Search for the cell housing the specified text and yield its [X, Y] center coordinate. 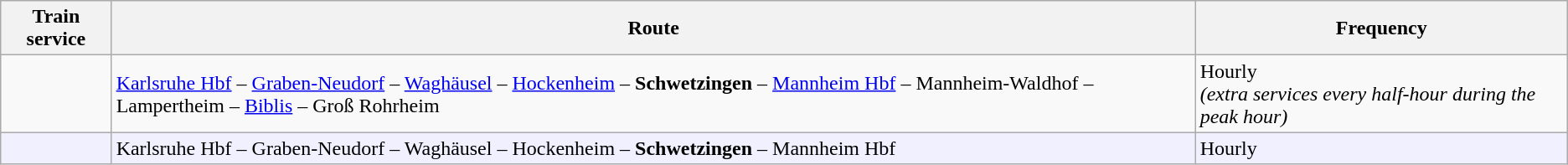
Train service [56, 28]
Hourly (extra services every half-hour during the peak hour) [1381, 94]
Karlsruhe Hbf – Graben-Neudorf – Waghäusel – Hockenheim – Schwetzingen – Mannheim Hbf – Mannheim-Waldhof – Lampertheim – Biblis – Groß Rohrheim [653, 94]
Route [653, 28]
Karlsruhe Hbf – Graben-Neudorf – Waghäusel – Hockenheim – Schwetzingen – Mannheim Hbf [653, 148]
Frequency [1381, 28]
Hourly [1381, 148]
